Return the (x, y) coordinate for the center point of the cell that contains the specified text.  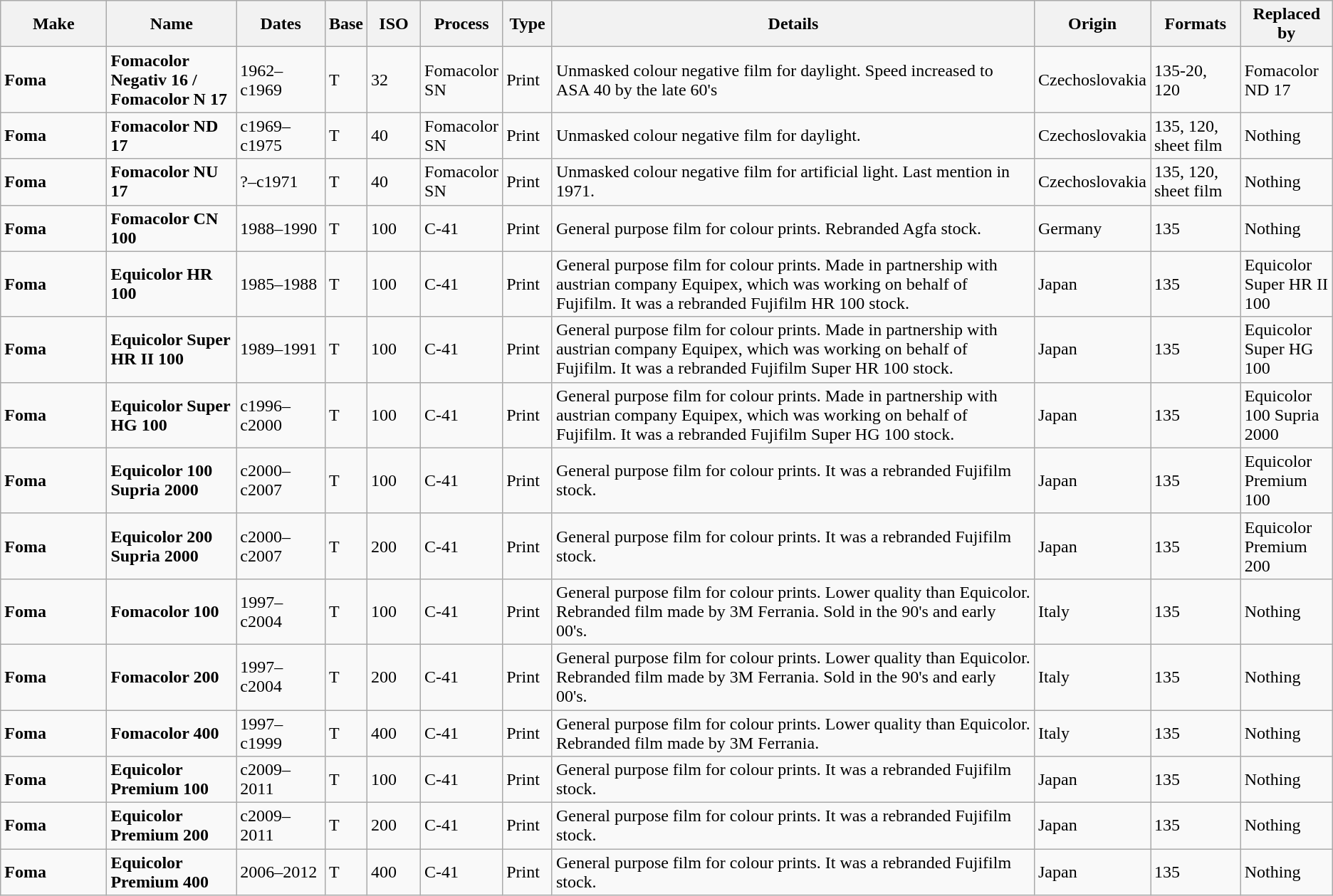
Fomacolor NU 17 (172, 182)
2006–2012 (281, 873)
Unmasked colour negative film for artificial light. Last mention in 1971. (793, 182)
c1996–c2000 (281, 415)
Germany (1092, 228)
1989–1991 (281, 349)
Fomacolor 400 (172, 733)
General purpose film for colour prints. Lower quality than Equicolor. Rebranded film made by 3M Ferrania. (793, 733)
Details (793, 24)
Equicolor HR 100 (172, 284)
Name (172, 24)
Base (346, 24)
135-20, 120 (1196, 80)
c1969–c1975 (281, 135)
Replaced by (1286, 24)
Equicolor 200 Supria 2000 (172, 546)
Dates (281, 24)
Equicolor Premium 400 (172, 873)
1985–1988 (281, 284)
Type (528, 24)
Fomacolor CN 100 (172, 228)
1988–1990 (281, 228)
Process (461, 24)
32 (393, 80)
Fomacolor 200 (172, 677)
Fomacolor 100 (172, 611)
General purpose film for colour prints. Rebranded Agfa stock. (793, 228)
Fomacolor Negativ 16 / Fomacolor N 17 (172, 80)
Unmasked colour negative film for daylight. Speed increased to ASA 40 by the late 60's (793, 80)
Unmasked colour negative film for daylight. (793, 135)
?–c1971 (281, 182)
1997–c1999 (281, 733)
1962–c1969 (281, 80)
Make (54, 24)
Origin (1092, 24)
Formats (1196, 24)
ISO (393, 24)
